Return the (X, Y) coordinate for the center point of the cell that contains the specified text.  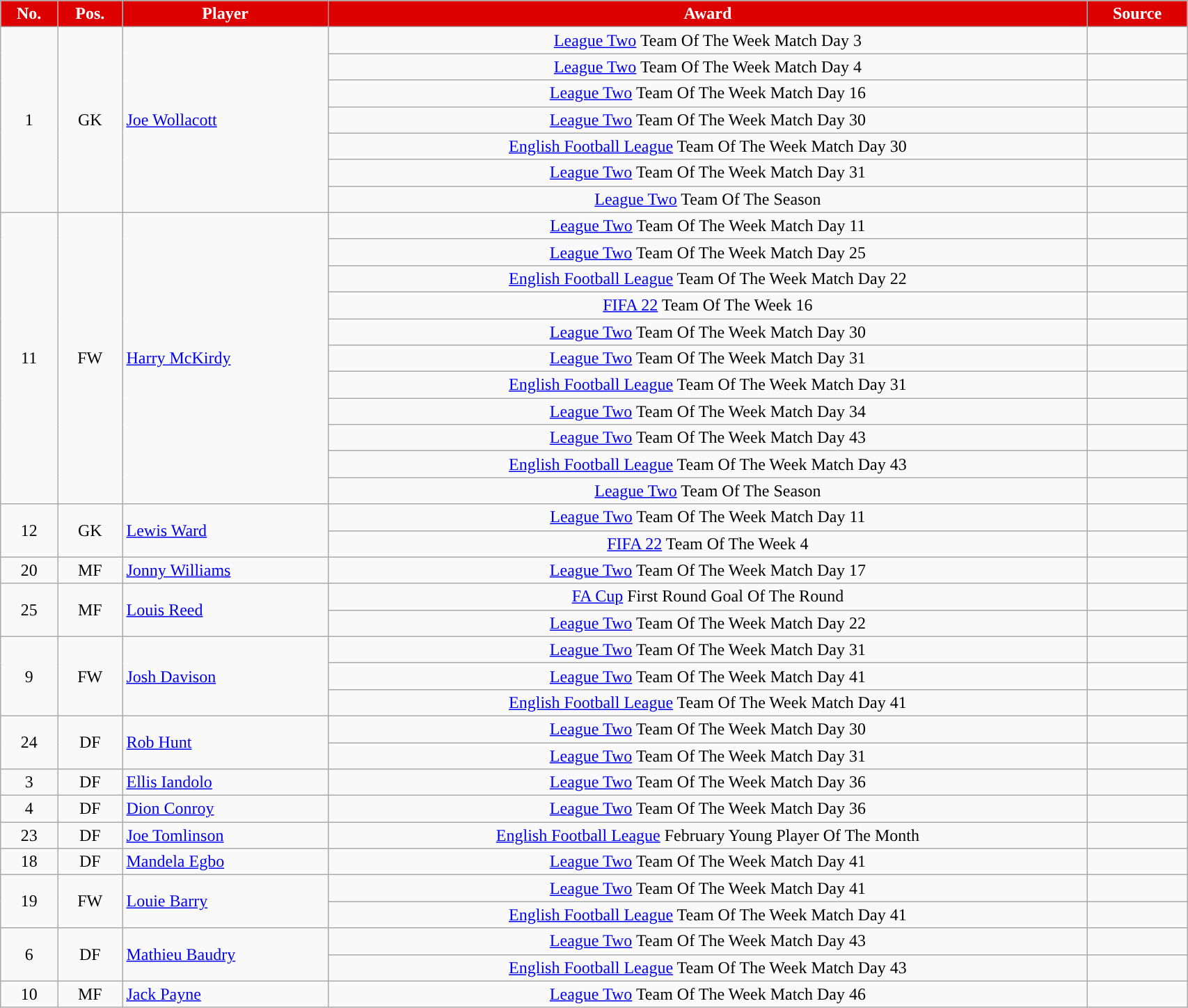
Joe Wollacott (225, 120)
12 (29, 530)
League Two Team Of The Week Match Day 22 (707, 623)
Jonny Williams (225, 570)
League Two Team Of The Week Match Day 46 (707, 994)
Award (707, 14)
24 (29, 742)
FIFA 22 Team Of The Week 4 (707, 544)
English Football League Team Of The Week Match Day 30 (707, 146)
23 (29, 835)
3 (29, 782)
Josh Davison (225, 676)
FA Cup First Round Goal Of The Round (707, 597)
9 (29, 676)
Source (1137, 14)
4 (29, 809)
Harry McKirdy (225, 358)
English Football League Team Of The Week Match Day 31 (707, 385)
18 (29, 862)
English Football League February Young Player Of The Month (707, 835)
Jack Payne (225, 994)
League Two Team Of The Week Match Day 16 (707, 93)
FIFA 22 Team Of The Week 16 (707, 305)
Player (225, 14)
Dion Conroy (225, 809)
10 (29, 994)
Rob Hunt (225, 742)
Joe Tomlinson (225, 835)
19 (29, 901)
League Two Team Of The Week Match Day 4 (707, 67)
Pos. (89, 14)
25 (29, 610)
English Football League Team Of The Week Match Day 22 (707, 278)
11 (29, 358)
Mandela Egbo (225, 862)
Louis Reed (225, 610)
League Two Team Of The Week Match Day 34 (707, 411)
League Two Team Of The Week Match Day 17 (707, 570)
Ellis Iandolo (225, 782)
6 (29, 954)
Louie Barry (225, 901)
1 (29, 120)
20 (29, 570)
Lewis Ward (225, 530)
Mathieu Baudry (225, 954)
No. (29, 14)
League Two Team Of The Week Match Day 25 (707, 252)
League Two Team Of The Week Match Day 3 (707, 40)
